Return the [x, y] coordinate for the center point of the cell that contains the specified text.  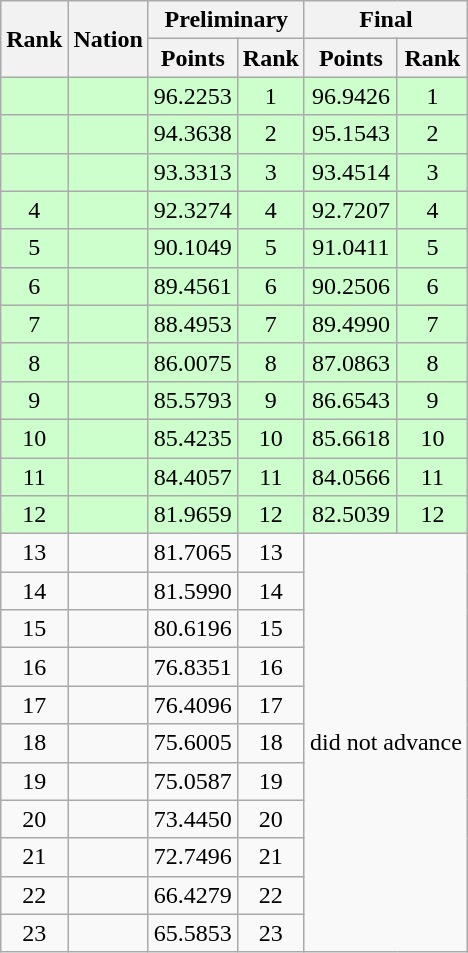
95.1543 [350, 134]
90.2506 [350, 286]
76.4096 [192, 705]
91.0411 [350, 248]
81.7065 [192, 553]
86.0075 [192, 362]
Nation [108, 39]
93.4514 [350, 172]
81.9659 [192, 515]
96.9426 [350, 96]
81.5990 [192, 591]
86.6543 [350, 400]
85.5793 [192, 400]
Preliminary [226, 20]
72.7496 [192, 857]
93.3313 [192, 172]
did not advance [386, 744]
92.7207 [350, 210]
92.3274 [192, 210]
89.4990 [350, 324]
65.5853 [192, 933]
94.3638 [192, 134]
85.6618 [350, 438]
82.5039 [350, 515]
87.0863 [350, 362]
66.4279 [192, 895]
75.0587 [192, 781]
76.8351 [192, 667]
90.1049 [192, 248]
84.0566 [350, 477]
73.4450 [192, 819]
Final [386, 20]
75.6005 [192, 743]
85.4235 [192, 438]
96.2253 [192, 96]
88.4953 [192, 324]
80.6196 [192, 629]
89.4561 [192, 286]
84.4057 [192, 477]
